Capture the cell that displays the provided text and extract its [x, y] central coordinate. 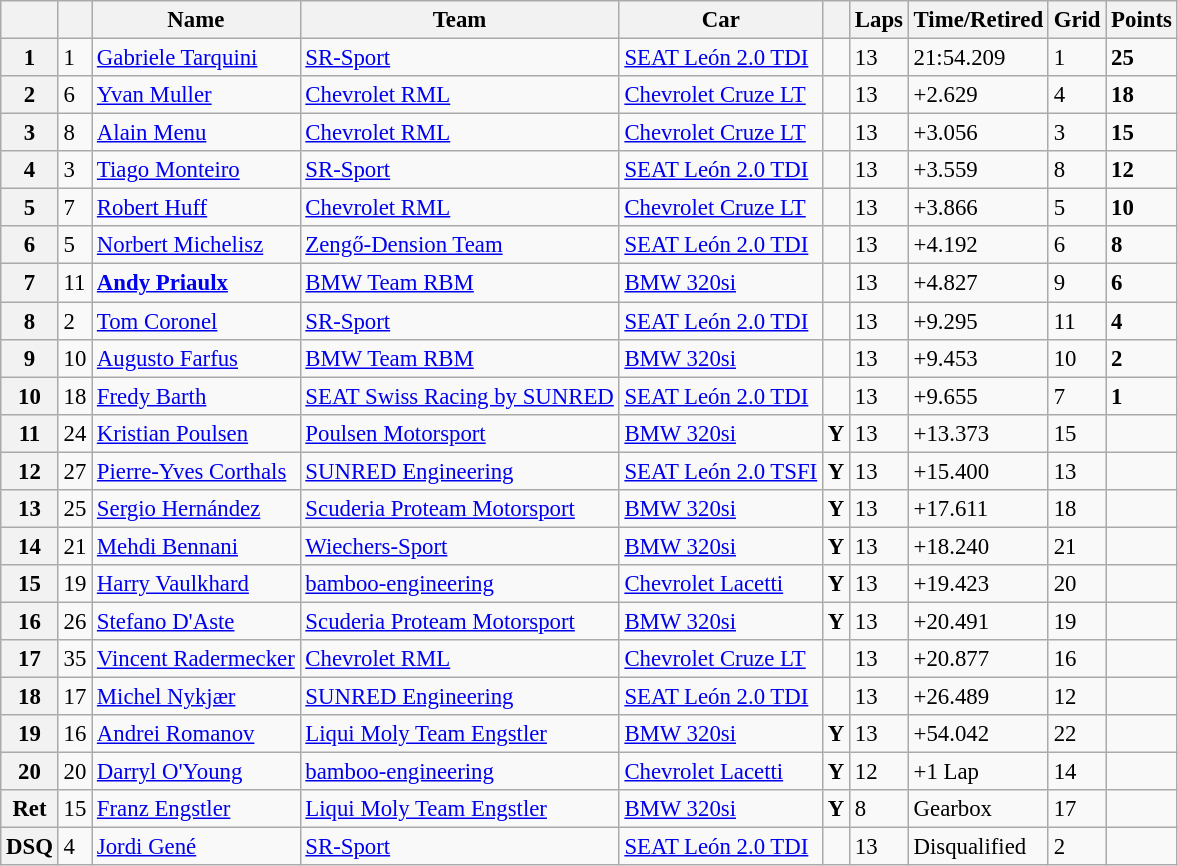
Grid [1076, 20]
Darryl O'Young [196, 772]
+9.295 [978, 321]
Franz Engstler [196, 809]
+20.491 [978, 621]
+26.489 [978, 697]
DSQ [30, 847]
Zengő-Dension Team [460, 245]
21:54.209 [978, 58]
Kristian Poulsen [196, 433]
Car [720, 20]
Disqualified [978, 847]
+13.373 [978, 433]
35 [74, 659]
Pierre-Yves Corthals [196, 471]
Yvan Muller [196, 95]
+9.453 [978, 358]
Harry Vaulkhard [196, 584]
+15.400 [978, 471]
+2.629 [978, 95]
Name [196, 20]
Points [1142, 20]
Alain Menu [196, 133]
+4.192 [978, 245]
24 [74, 433]
Ret [30, 809]
Gabriele Tarquini [196, 58]
+54.042 [978, 734]
SEAT Swiss Racing by SUNRED [460, 396]
Team [460, 20]
+18.240 [978, 546]
Tom Coronel [196, 321]
+4.827 [978, 283]
+3.056 [978, 133]
Fredy Barth [196, 396]
+1 Lap [978, 772]
+17.611 [978, 509]
Stefano D'Aste [196, 621]
Wiechers-Sport [460, 546]
Andrei Romanov [196, 734]
+19.423 [978, 584]
+20.877 [978, 659]
Vincent Radermecker [196, 659]
Norbert Michelisz [196, 245]
Augusto Farfus [196, 358]
27 [74, 471]
Poulsen Motorsport [460, 433]
Jordi Gené [196, 847]
+3.559 [978, 170]
Tiago Monteiro [196, 170]
Gearbox [978, 809]
Andy Priaulx [196, 283]
+3.866 [978, 208]
Laps [880, 20]
Mehdi Bennani [196, 546]
+9.655 [978, 396]
Time/Retired [978, 20]
22 [1076, 734]
Michel Nykjær [196, 697]
26 [74, 621]
SEAT León 2.0 TSFI [720, 471]
Sergio Hernández [196, 509]
Robert Huff [196, 208]
